Search for the cell housing the specified text and yield its (x, y) center coordinate. 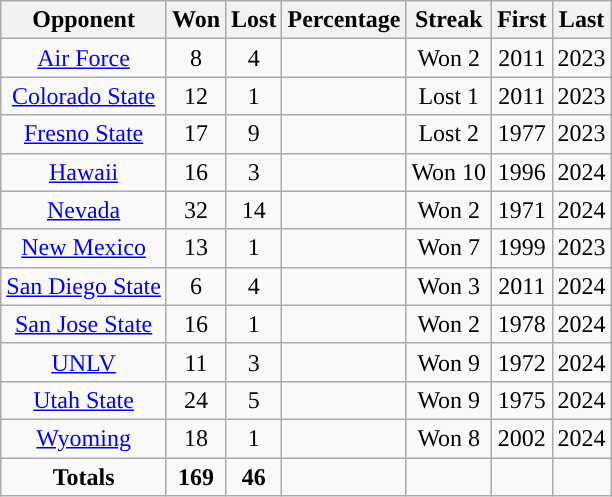
1975 (522, 400)
12 (196, 96)
9 (254, 134)
Totals (84, 477)
San Diego State (84, 286)
11 (196, 362)
169 (196, 477)
5 (254, 400)
San Jose State (84, 324)
1971 (522, 210)
Streak (449, 20)
1978 (522, 324)
Percentage (344, 20)
8 (196, 58)
First (522, 20)
Won 7 (449, 248)
1999 (522, 248)
Utah State (84, 400)
Opponent (84, 20)
Air Force (84, 58)
1996 (522, 172)
32 (196, 210)
New Mexico (84, 248)
Won 10 (449, 172)
Nevada (84, 210)
2002 (522, 438)
Won 3 (449, 286)
1977 (522, 134)
UNLV (84, 362)
Wyoming (84, 438)
46 (254, 477)
Hawaii (84, 172)
13 (196, 248)
24 (196, 400)
1972 (522, 362)
Won 8 (449, 438)
14 (254, 210)
Lost (254, 20)
17 (196, 134)
Won (196, 20)
Lost 1 (449, 96)
6 (196, 286)
Last (582, 20)
18 (196, 438)
Colorado State (84, 96)
Lost 2 (449, 134)
Fresno State (84, 134)
